Extract the [x, y] coordinate from the center of the cell holding the provided text.  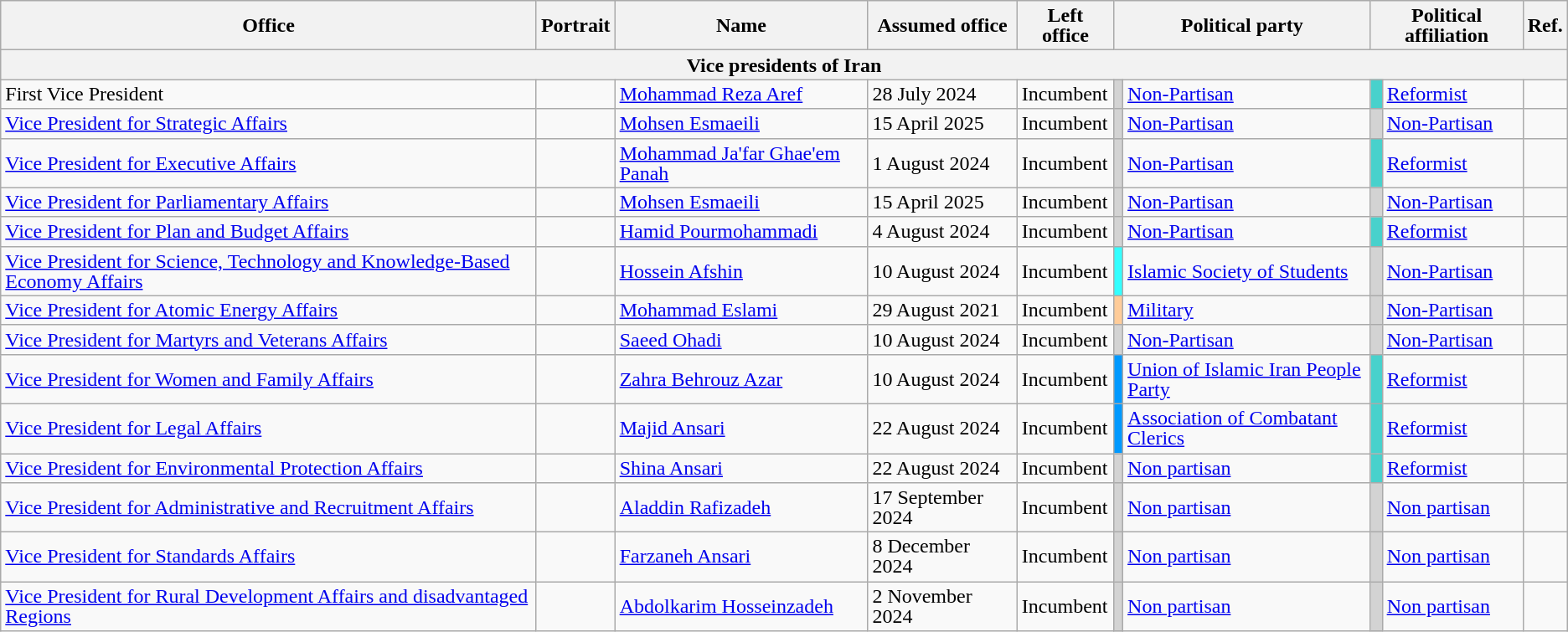
Farzaneh Ansari [741, 557]
28 July 2024 [942, 94]
Vice President for Rural Development Affairs and disadvantaged Regions [269, 606]
Vice President for Legal Affairs [269, 429]
29 August 2021 [942, 310]
Majid Ansari [741, 429]
Union of Islamic Iran People Party [1247, 378]
Vice President for Science, Technology and Knowledge-Based Economy Affairs [269, 271]
Vice President for Martyrs and Veterans Affairs [269, 340]
Association of Combatant Clerics [1247, 429]
Political party [1241, 25]
Vice President for Women and Family Affairs [269, 378]
Vice President for Plan and Budget Affairs [269, 231]
17 September 2024 [942, 507]
4 August 2024 [942, 231]
Mohammad Reza Aref [741, 94]
Vice President for Strategic Affairs [269, 124]
Hamid Pourmohammadi [741, 231]
Vice President for Atomic Energy Affairs [269, 310]
8 December 2024 [942, 557]
Vice President for Parliamentary Affairs [269, 203]
Aladdin Rafizadeh [741, 507]
Vice President for Standards Affairs [269, 557]
Shina Ansari [741, 469]
Political affiliation [1447, 25]
Vice President for Environmental Protection Affairs [269, 469]
Abdolkarim Hosseinzadeh [741, 606]
Mohammad Eslami [741, 310]
Assumed office [942, 25]
Ref. [1545, 25]
Mohammad Ja'far Ghae'em Panah [741, 162]
Name [741, 25]
Zahra Behrouz Azar [741, 378]
Military [1247, 310]
First Vice President [269, 94]
Vice presidents of Iran [784, 65]
1 August 2024 [942, 162]
Office [269, 25]
2 November 2024 [942, 606]
Hossein Afshin [741, 271]
Vice President for Administrative and Recruitment Affairs [269, 507]
Saeed Ohadi [741, 340]
Islamic Society of Students [1247, 271]
Portrait [575, 25]
Left office [1065, 25]
Vice President for Executive Affairs [269, 162]
